From the cell containing the given text, extract its center point as (x, y) coordinate. 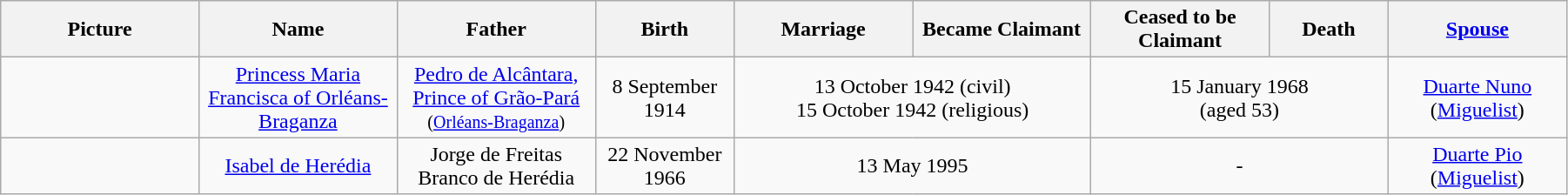
Name (298, 30)
Pedro de Alcântara, Prince of Grão-Pará(Orléans-Braganza) (496, 97)
Death (1330, 30)
Birth (665, 30)
Duarte Pio(Miguelist) (1478, 165)
Jorge de Freitas Branco de Herédia (496, 165)
Picture (100, 30)
Father (496, 30)
Marriage (823, 30)
Spouse (1478, 30)
22 November 1966 (665, 165)
Duarte Nuno(Miguelist) (1478, 97)
- (1240, 165)
8 September 1914 (665, 97)
13 October 1942 (civil)15 October 1942 (religious) (913, 97)
15 January 1968(aged 53) (1240, 97)
Became Claimant (1002, 30)
Isabel de Herédia (298, 165)
Princess Maria Francisca of Orléans-Braganza (298, 97)
13 May 1995 (913, 165)
Ceased to be Claimant (1180, 30)
